Provide the [X, Y] coordinate of the cell's center where the given text is located.  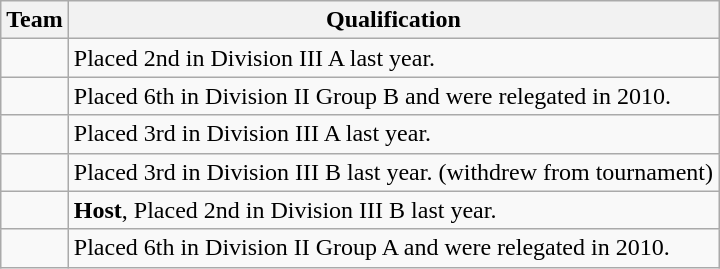
Placed 6th in Division II Group B and were relegated in 2010. [393, 96]
Placed 3rd in Division III A last year. [393, 134]
Placed 3rd in Division III B last year. (withdrew from tournament) [393, 172]
Team [35, 20]
Qualification [393, 20]
Placed 2nd in Division III A last year. [393, 58]
Host, Placed 2nd in Division III B last year. [393, 210]
Placed 6th in Division II Group A and were relegated in 2010. [393, 248]
